Locate the cell with the specified text and output its [x, y] center coordinate. 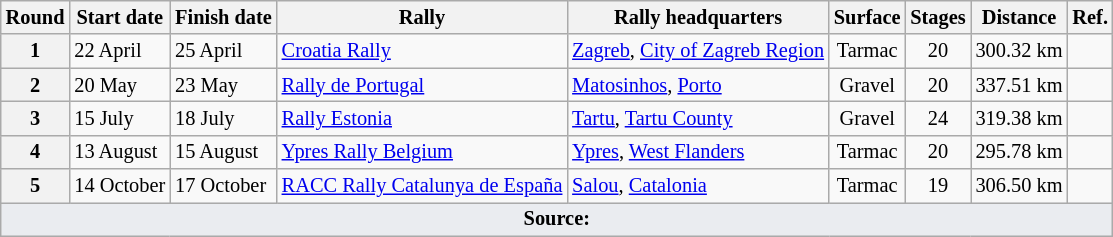
Distance [1020, 17]
Zagreb, City of Zagreb Region [698, 51]
15 July [120, 118]
Rally [422, 17]
14 October [120, 186]
Salou, Catalonia [698, 186]
24 [938, 118]
Ypres Rally Belgium [422, 152]
306.50 km [1020, 186]
300.32 km [1020, 51]
17 October [224, 186]
2 [36, 85]
23 May [224, 85]
1 [36, 51]
Start date [120, 17]
Tartu, Tartu County [698, 118]
Ypres, West Flanders [698, 152]
337.51 km [1020, 85]
20 May [120, 85]
Ref. [1090, 17]
295.78 km [1020, 152]
Rally Estonia [422, 118]
Surface [867, 17]
15 August [224, 152]
Round [36, 17]
18 July [224, 118]
Rally de Portugal [422, 85]
19 [938, 186]
RACC Rally Catalunya de España [422, 186]
319.38 km [1020, 118]
22 April [120, 51]
5 [36, 186]
Rally headquarters [698, 17]
13 August [120, 152]
Croatia Rally [422, 51]
Finish date [224, 17]
25 April [224, 51]
3 [36, 118]
4 [36, 152]
Matosinhos, Porto [698, 85]
Stages [938, 17]
Source: [557, 219]
